Scan for the cell matching the given text and deliver its [x, y] coordinate at center. 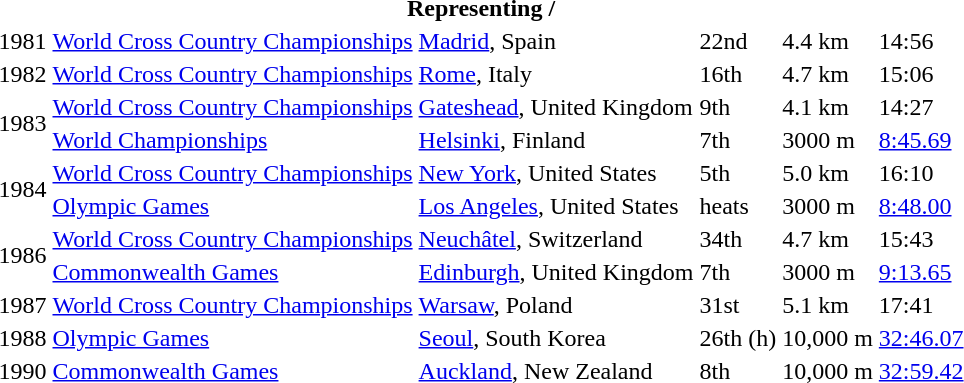
16th [738, 74]
Edinburgh, United Kingdom [556, 272]
Los Angeles, United States [556, 206]
Madrid, Spain [556, 41]
5.0 km [828, 173]
34th [738, 239]
Seoul, South Korea [556, 338]
Warsaw, Poland [556, 305]
heats [738, 206]
5.1 km [828, 305]
Neuchâtel, Switzerland [556, 239]
Helsinki, Finland [556, 140]
22nd [738, 41]
World Championships [232, 140]
9th [738, 107]
4.4 km [828, 41]
4.1 km [828, 107]
10,000 m [828, 338]
Commonwealth Games [232, 272]
31st [738, 305]
New York, United States [556, 173]
5th [738, 173]
26th (h) [738, 338]
Gateshead, United Kingdom [556, 107]
Rome, Italy [556, 74]
